Determine the (X, Y) coordinate at the center of the cell enclosing the given text.  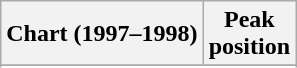
Peakposition (249, 34)
Chart (1997–1998) (102, 34)
